Search for the cell housing the specified text and yield its (X, Y) center coordinate. 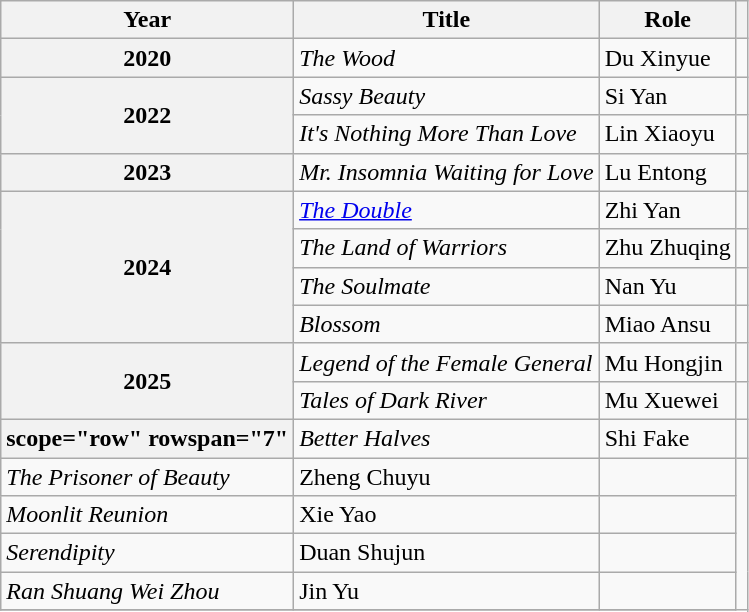
It's Nothing More Than Love (447, 134)
Legend of the Female General (447, 362)
Shi Fake (668, 438)
Zhi Yan (668, 210)
Serendipity (148, 553)
The Soulmate (447, 286)
Xie Yao (447, 515)
Sassy Beauty (447, 96)
2025 (148, 381)
Miao Ansu (668, 324)
Mu Xuewei (668, 400)
scope="row" rowspan="7" (148, 438)
Role (668, 20)
Jin Yu (447, 591)
Zheng Chuyu (447, 477)
The Prisoner of Beauty (148, 477)
2024 (148, 267)
2023 (148, 172)
Blossom (447, 324)
Better Halves (447, 438)
Lu Entong (668, 172)
Mu Hongjin (668, 362)
Duan Shujun (447, 553)
Tales of Dark River (447, 400)
Moonlit Reunion (148, 515)
Year (148, 20)
The Land of Warriors (447, 248)
Lin Xiaoyu (668, 134)
Title (447, 20)
2022 (148, 115)
2020 (148, 58)
The Double (447, 210)
Zhu Zhuqing (668, 248)
Mr. Insomnia Waiting for Love (447, 172)
Si Yan (668, 96)
Ran Shuang Wei Zhou (148, 591)
The Wood (447, 58)
Nan Yu (668, 286)
Du Xinyue (668, 58)
